Search for the cell housing the specified text and yield its (X, Y) center coordinate. 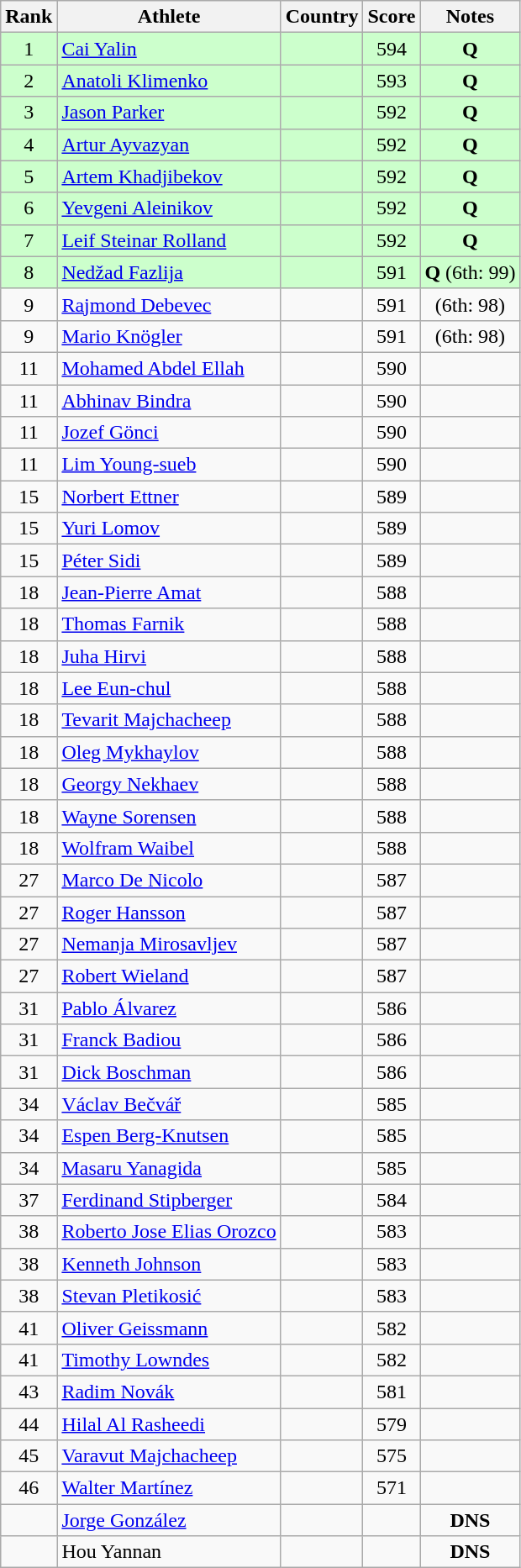
Anatoli Klimenko (169, 81)
Rajmond Debevec (169, 304)
Wolfram Waibel (169, 848)
Georgy Nekhaev (169, 784)
Juha Hirvi (169, 656)
Lim Young-sueb (169, 465)
Norbert Ettner (169, 497)
Tevarit Majchacheep (169, 720)
Nedžad Fazlija (169, 272)
Nemanja Mirosavljev (169, 944)
Mohamed Abdel Ellah (169, 368)
Ferdinand Stipberger (169, 1200)
Jorge González (169, 1520)
Yevgeni Aleinikov (169, 208)
Score (392, 17)
581 (392, 1392)
Jean-Pierre Amat (169, 592)
Yuri Lomov (169, 529)
Athlete (169, 17)
Jason Parker (169, 113)
Notes (471, 17)
Roger Hansson (169, 912)
1 (29, 49)
Kenneth Johnson (169, 1264)
593 (392, 81)
Rank (29, 17)
8 (29, 272)
Masaru Yanagida (169, 1168)
Václav Bečvář (169, 1104)
Country (322, 17)
Franck Badiou (169, 1040)
Q (6th: 99) (471, 272)
Abhinav Bindra (169, 401)
571 (392, 1488)
Artem Khadjibekov (169, 176)
Oleg Mykhaylov (169, 752)
Thomas Farnik (169, 624)
Cai Yalin (169, 49)
4 (29, 145)
Hilal Al Rasheedi (169, 1424)
Radim Novák (169, 1392)
Hou Yannan (169, 1552)
46 (29, 1488)
Timothy Lowndes (169, 1360)
Varavut Majchacheep (169, 1456)
3 (29, 113)
45 (29, 1456)
Wayne Sorensen (169, 816)
Artur Ayvazyan (169, 145)
Dick Boschman (169, 1072)
5 (29, 176)
Walter Martínez (169, 1488)
Espen Berg-Knutsen (169, 1136)
584 (392, 1200)
594 (392, 49)
Leif Steinar Rolland (169, 240)
43 (29, 1392)
37 (29, 1200)
579 (392, 1424)
Robert Wieland (169, 976)
Stevan Pletikosić (169, 1296)
6 (29, 208)
Oliver Geissmann (169, 1328)
44 (29, 1424)
Péter Sidi (169, 560)
Marco De Nicolo (169, 880)
Mario Knögler (169, 336)
575 (392, 1456)
Jozef Gönci (169, 433)
Lee Eun-chul (169, 688)
Roberto Jose Elias Orozco (169, 1232)
7 (29, 240)
Pablo Álvarez (169, 1008)
2 (29, 81)
